From the cell containing the given text, extract its center point as [X, Y] coordinate. 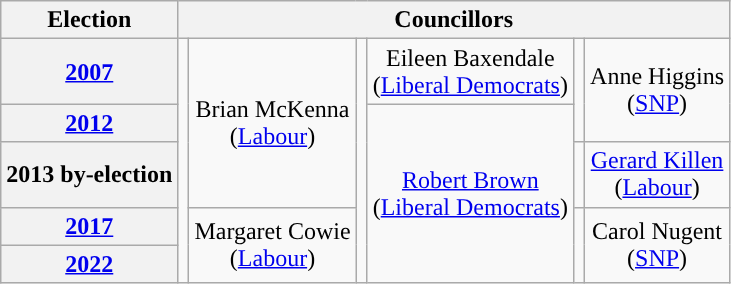
2013 by-election [90, 174]
Brian McKenna(Labour) [272, 123]
2007 [90, 72]
2022 [90, 264]
2017 [90, 226]
Robert Brown(Liberal Democrats) [470, 194]
Councillors [454, 20]
Margaret Cowie(Labour) [272, 245]
2012 [90, 123]
Anne Higgins(SNP) [658, 90]
Election [90, 20]
Gerard Killen(Labour) [658, 174]
Carol Nugent(SNP) [658, 245]
Eileen Baxendale(Liberal Democrats) [470, 72]
